Provide the (x, y) coordinate of the cell's center where the given text is located.  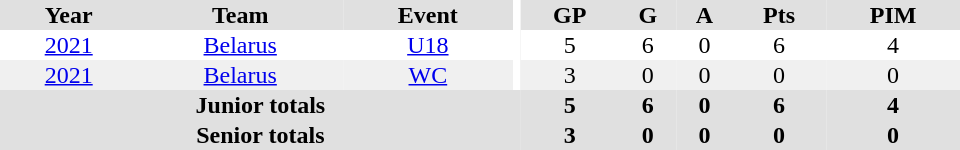
A (704, 15)
PIM (893, 15)
Event (428, 15)
GP (570, 15)
Team (240, 15)
Year (68, 15)
G (648, 15)
Pts (779, 15)
Junior totals (260, 105)
U18 (428, 45)
Senior totals (260, 135)
WC (428, 75)
